Pinpoint the cell where the given text exists, returning its [x, y] midpoint coordinate. 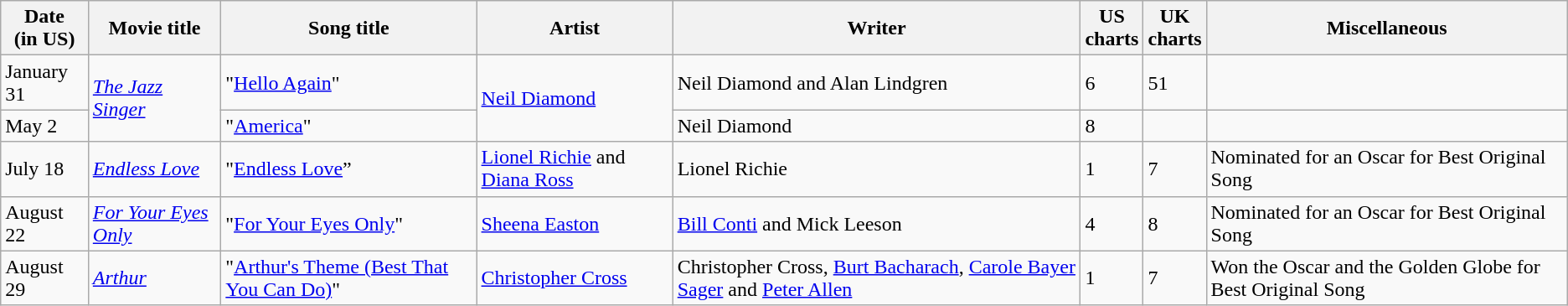
July 18 [45, 169]
Artist [575, 29]
January 31 [45, 82]
US charts [1112, 29]
Christopher Cross [575, 278]
"Arthur's Theme (Best That You Can Do)" [348, 278]
May 2 [45, 126]
"Endless Love” [348, 169]
Miscellaneous [1387, 29]
"America" [348, 126]
Bill Conti and Mick Leeson [876, 223]
UKcharts [1174, 29]
August 29 [45, 278]
Date(in US) [45, 29]
Christopher Cross, Burt Bacharach, Carole Bayer Sager and Peter Allen [876, 278]
August 22 [45, 223]
6 [1112, 82]
Song title [348, 29]
The Jazz Singer [154, 99]
"For Your Eyes Only" [348, 223]
Sheena Easton [575, 223]
Neil Diamond and Alan Lindgren [876, 82]
Movie title [154, 29]
Writer [876, 29]
"Hello Again" [348, 82]
Endless Love [154, 169]
For Your Eyes Only [154, 223]
4 [1112, 223]
Arthur [154, 278]
Lionel Richie [876, 169]
Won the Oscar and the Golden Globe for Best Original Song [1387, 278]
Lionel Richie and Diana Ross [575, 169]
51 [1174, 82]
